Output the (X, Y) coordinate of the center of the cell containing the given text.  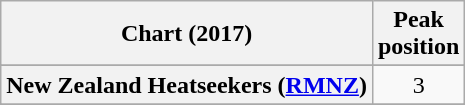
Chart (2017) (187, 34)
New Zealand Heatseekers (RMNZ) (187, 85)
3 (418, 85)
Peak position (418, 34)
